Capture the cell that displays the provided text and extract its [X, Y] central coordinate. 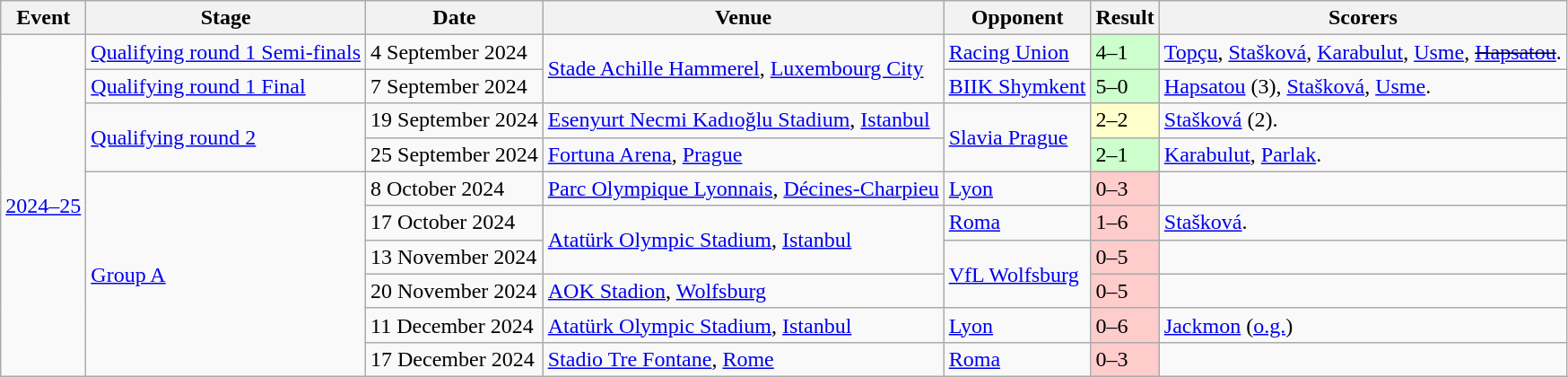
7 September 2024 [455, 86]
20 November 2024 [455, 291]
1–6 [1125, 223]
Date [455, 18]
Topçu, Stašková, Karabulut, Usme, Hapsatou. [1363, 52]
Stašková. [1363, 223]
Stašková (2). [1363, 120]
Slavia Prague [1017, 137]
Stadio Tre Fontane, Rome [743, 359]
19 September 2024 [455, 120]
2–2 [1125, 120]
17 October 2024 [455, 223]
0–6 [1125, 325]
Stade Achille Hammerel, Luxembourg City [743, 69]
2024–25 [43, 206]
BIIK Shymkent [1017, 86]
25 September 2024 [455, 154]
2–1 [1125, 154]
17 December 2024 [455, 359]
13 November 2024 [455, 257]
Fortuna Arena, Prague [743, 154]
AOK Stadion, Wolfsburg [743, 291]
Scorers [1363, 18]
Stage [226, 18]
Jackmon (o.g.) [1363, 325]
Event [43, 18]
Qualifying round 2 [226, 137]
Opponent [1017, 18]
Venue [743, 18]
Esenyurt Necmi Kadıoğlu Stadium, Istanbul [743, 120]
Qualifying round 1 Final [226, 86]
Group A [226, 274]
Racing Union [1017, 52]
Karabulut, Parlak. [1363, 154]
Qualifying round 1 Semi-finals [226, 52]
VfL Wolfsburg [1017, 274]
4–1 [1125, 52]
11 December 2024 [455, 325]
Hapsatou (3), Stašková, Usme. [1363, 86]
Parc Olympique Lyonnais, Décines-Charpieu [743, 188]
Result [1125, 18]
4 September 2024 [455, 52]
8 October 2024 [455, 188]
5–0 [1125, 86]
